Determine the (x, y) coordinate at the center of the cell enclosing the given text.  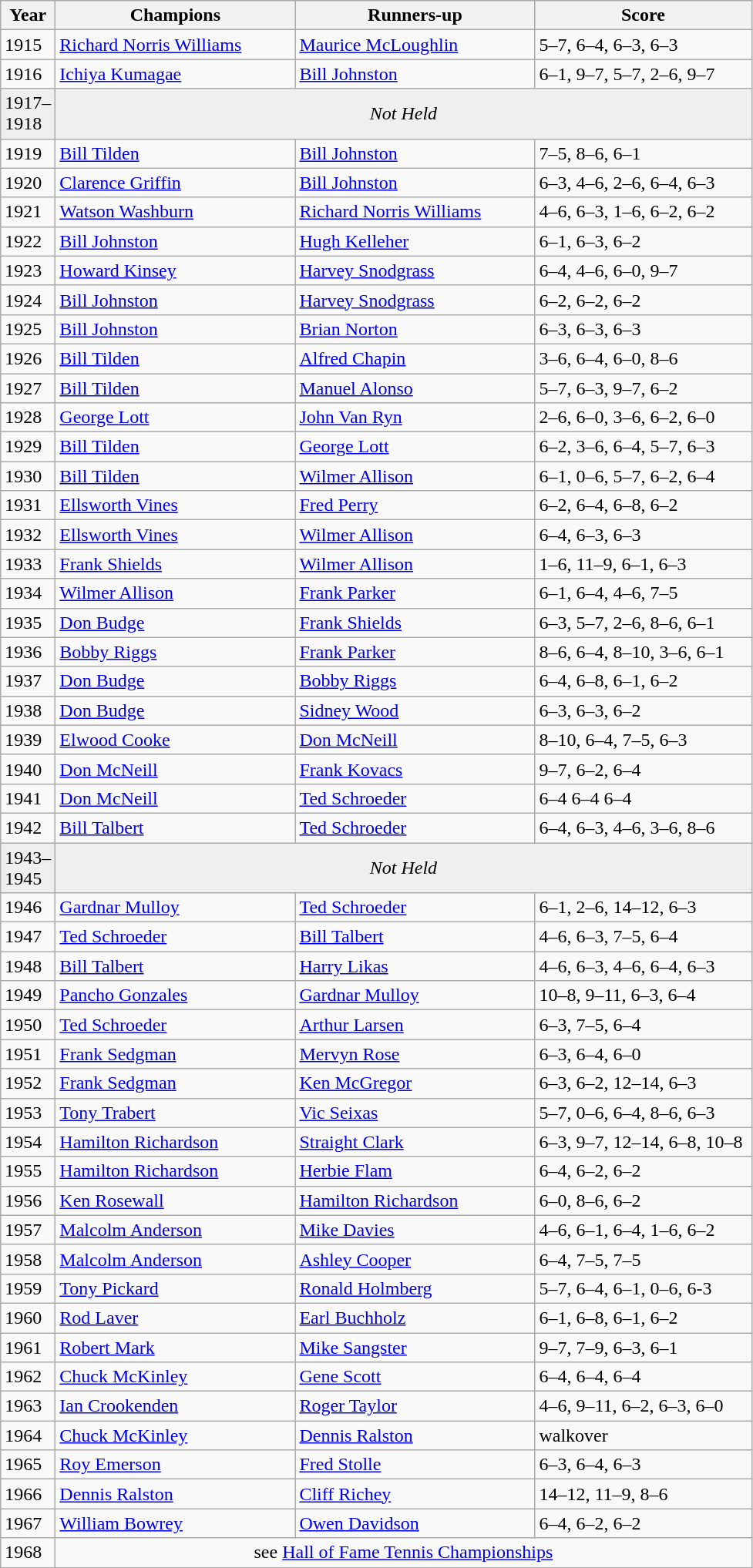
1940 (28, 769)
6–1, 9–7, 5–7, 2–6, 9–7 (643, 74)
Gene Scott (415, 1377)
Tony Pickard (176, 1288)
4–6, 6–3, 4–6, 6–4, 6–3 (643, 966)
Howard Kinsey (176, 270)
10–8, 9–11, 6–3, 6–4 (643, 996)
1968 (28, 1553)
1916 (28, 74)
Ronald Holmberg (415, 1288)
1931 (28, 505)
Manuel Alonso (415, 388)
6–2, 6–2, 6–2 (643, 300)
1949 (28, 996)
6–3, 4–6, 2–6, 6–4, 6–3 (643, 183)
Score (643, 15)
6–3, 6–3, 6–3 (643, 329)
1936 (28, 652)
9–7, 7–9, 6–3, 6–1 (643, 1348)
1959 (28, 1288)
1962 (28, 1377)
9–7, 6–2, 6–4 (643, 769)
6–2, 6–4, 6–8, 6–2 (643, 505)
5–7, 6–4, 6–1, 0–6, 6-3 (643, 1288)
walkover (643, 1435)
1947 (28, 937)
Elwood Cooke (176, 740)
Fred Stolle (415, 1465)
6–4, 6–8, 6–1, 6–2 (643, 681)
5–7, 6–3, 9–7, 6–2 (643, 388)
6–3, 6–3, 6–2 (643, 710)
1965 (28, 1465)
1961 (28, 1348)
6–4, 6–4, 6–4 (643, 1377)
1941 (28, 798)
6–4, 6–3, 6–3 (643, 535)
2–6, 6–0, 3–6, 6–2, 6–0 (643, 418)
1938 (28, 710)
William Bowrey (176, 1523)
7–5, 8–6, 6–1 (643, 153)
6–4, 7–5, 7–5 (643, 1259)
1953 (28, 1113)
1926 (28, 358)
1923 (28, 270)
6–3, 5–7, 2–6, 8–6, 6–1 (643, 623)
1939 (28, 740)
Ken Rosewall (176, 1200)
4–6, 6–3, 1–6, 6–2, 6–2 (643, 212)
6–3, 6–2, 12–14, 6–3 (643, 1083)
1942 (28, 828)
1917–1918 (28, 114)
6–2, 3–6, 6–4, 5–7, 6–3 (643, 447)
6–4 6–4 6–4 (643, 798)
6–3, 6–4, 6–0 (643, 1054)
6–1, 6–8, 6–1, 6–2 (643, 1318)
1946 (28, 908)
1937 (28, 681)
1925 (28, 329)
Ichiya Kumagae (176, 74)
1922 (28, 241)
5–7, 0–6, 6–4, 8–6, 6–3 (643, 1113)
6–1, 6–3, 6–2 (643, 241)
1934 (28, 593)
1933 (28, 564)
Watson Washburn (176, 212)
6–3, 6–4, 6–3 (643, 1465)
1932 (28, 535)
Fred Perry (415, 505)
1943–1945 (28, 868)
see Hall of Fame Tennis Championships (404, 1553)
Roger Taylor (415, 1406)
1955 (28, 1171)
1963 (28, 1406)
1921 (28, 212)
1966 (28, 1494)
4–6, 6–1, 6–4, 1–6, 6–2 (643, 1230)
6–3, 9–7, 12–14, 6–8, 10–8 (643, 1142)
1967 (28, 1523)
Mike Davies (415, 1230)
1928 (28, 418)
1951 (28, 1054)
3–6, 6–4, 6–0, 8–6 (643, 358)
Arthur Larsen (415, 1025)
Roy Emerson (176, 1465)
6–1, 0–6, 5–7, 6–2, 6–4 (643, 476)
Earl Buchholz (415, 1318)
Ashley Cooper (415, 1259)
Ian Crookenden (176, 1406)
6–1, 6–4, 4–6, 7–5 (643, 593)
1948 (28, 966)
Mike Sangster (415, 1348)
8–6, 6–4, 8–10, 3–6, 6–1 (643, 652)
6–4, 4–6, 6–0, 9–7 (643, 270)
4–6, 9–11, 6–2, 6–3, 6–0 (643, 1406)
1930 (28, 476)
1924 (28, 300)
Pancho Gonzales (176, 996)
1964 (28, 1435)
1958 (28, 1259)
14–12, 11–9, 8–6 (643, 1494)
1915 (28, 45)
6–1, 2–6, 14–12, 6–3 (643, 908)
Cliff Richey (415, 1494)
Herbie Flam (415, 1171)
Champions (176, 15)
1–6, 11–9, 6–1, 6–3 (643, 564)
1956 (28, 1200)
Brian Norton (415, 329)
1954 (28, 1142)
Owen Davidson (415, 1523)
4–6, 6–3, 7–5, 6–4 (643, 937)
Tony Trabert (176, 1113)
Hugh Kelleher (415, 241)
Maurice McLoughlin (415, 45)
1920 (28, 183)
Rod Laver (176, 1318)
1919 (28, 153)
6–0, 8–6, 6–2 (643, 1200)
6–4, 6–3, 4–6, 3–6, 8–6 (643, 828)
1950 (28, 1025)
Vic Seixas (415, 1113)
1952 (28, 1083)
Frank Kovacs (415, 769)
Mervyn Rose (415, 1054)
Sidney Wood (415, 710)
8–10, 6–4, 7–5, 6–3 (643, 740)
Year (28, 15)
5–7, 6–4, 6–3, 6–3 (643, 45)
1957 (28, 1230)
John Van Ryn (415, 418)
Robert Mark (176, 1348)
Clarence Griffin (176, 183)
Alfred Chapin (415, 358)
Harry Likas (415, 966)
Runners-up (415, 15)
1929 (28, 447)
1960 (28, 1318)
Ken McGregor (415, 1083)
6–3, 7–5, 6–4 (643, 1025)
1935 (28, 623)
1927 (28, 388)
Straight Clark (415, 1142)
